Return [x, y] of the center of cell containing provided text 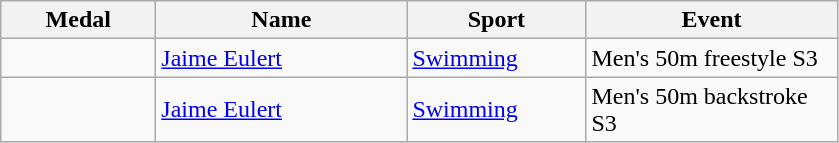
Sport [496, 20]
Medal [78, 20]
Event [712, 20]
Men's 50m backstroke S3 [712, 110]
Men's 50m freestyle S3 [712, 58]
Name [282, 20]
